Determine the [X, Y] coordinate at the center of the cell enclosing the given text.  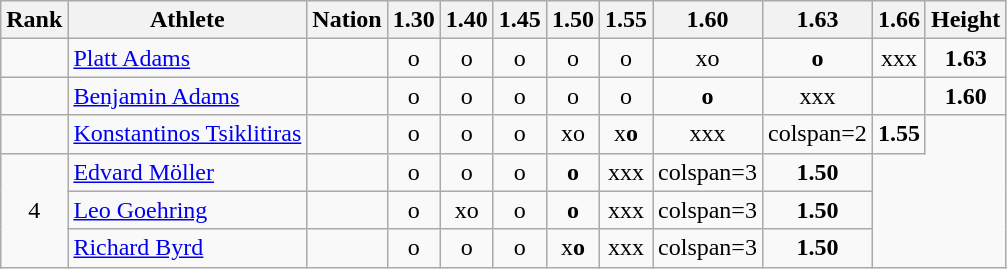
Richard Byrd [188, 248]
Benjamin Adams [188, 96]
Athlete [188, 20]
4 [34, 210]
1.30 [414, 20]
Rank [34, 20]
Height [965, 20]
Leo Goehring [188, 210]
Konstantinos Tsiklitiras [188, 134]
1.40 [466, 20]
colspan=2 [817, 134]
1.45 [520, 20]
Nation [347, 20]
Platt Adams [188, 58]
Edvard Möller [188, 172]
1.66 [898, 20]
